For the text-containing cell, return its midpoint in (X, Y) coordinate format. 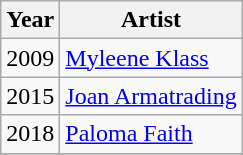
Artist (151, 20)
2018 (30, 134)
Paloma Faith (151, 134)
Myleene Klass (151, 58)
Year (30, 20)
2009 (30, 58)
2015 (30, 96)
Joan Armatrading (151, 96)
